Capture the cell that displays the provided text and extract its [x, y] central coordinate. 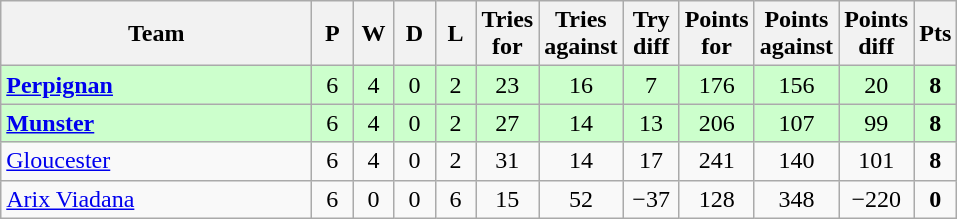
Munster [156, 123]
140 [796, 161]
13 [651, 123]
Pts [936, 34]
23 [508, 85]
15 [508, 199]
P [332, 34]
31 [508, 161]
Try diff [651, 34]
241 [716, 161]
7 [651, 85]
Arix Viadana [156, 199]
Points for [716, 34]
99 [876, 123]
17 [651, 161]
Perpignan [156, 85]
16 [581, 85]
W [374, 34]
D [414, 34]
107 [796, 123]
128 [716, 199]
52 [581, 199]
206 [716, 123]
27 [508, 123]
101 [876, 161]
Team [156, 34]
Gloucester [156, 161]
−37 [651, 199]
L [456, 34]
20 [876, 85]
Points against [796, 34]
−220 [876, 199]
176 [716, 85]
156 [796, 85]
348 [796, 199]
Tries against [581, 34]
Tries for [508, 34]
Points diff [876, 34]
